Locate the cell with the specified text and output its [X, Y] center coordinate. 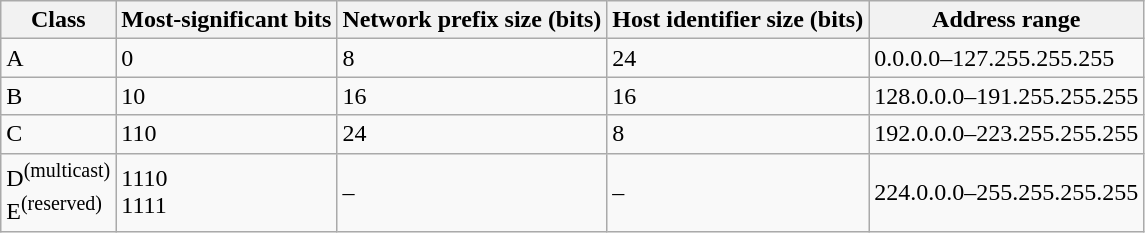
Network prefix size (bits) [472, 20]
128.0.0.0–191.255.255.255 [1006, 96]
224.0.0.0–255.255.255.255 [1006, 192]
Most-significant bits [226, 20]
Class [58, 20]
Host identifier size (bits) [738, 20]
10 [226, 96]
C [58, 134]
11101111 [226, 192]
0.0.0.0–127.255.255.255 [1006, 58]
B [58, 96]
D(multicast)E(reserved) [58, 192]
Address range [1006, 20]
192.0.0.0–223.255.255.255 [1006, 134]
A [58, 58]
0 [226, 58]
110 [226, 134]
